Capture the cell that displays the provided text and extract its [X, Y] central coordinate. 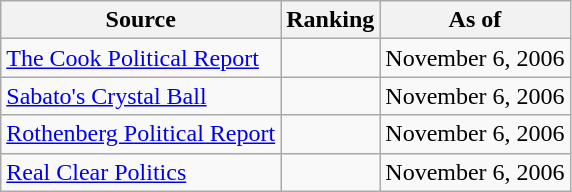
Real Clear Politics [141, 172]
The Cook Political Report [141, 58]
Source [141, 20]
Rothenberg Political Report [141, 134]
Sabato's Crystal Ball [141, 96]
As of [475, 20]
Ranking [330, 20]
